Capture the cell that displays the provided text and extract its [x, y] central coordinate. 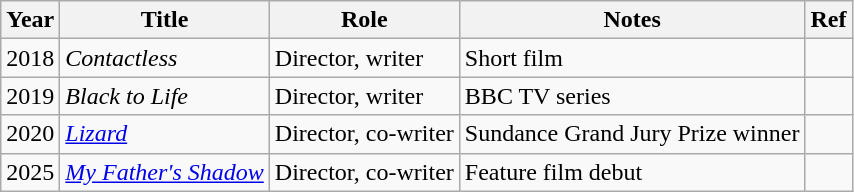
Ref [828, 20]
Notes [632, 20]
2025 [30, 172]
Lizard [165, 134]
BBC TV series [632, 96]
Title [165, 20]
Feature film debut [632, 172]
Sundance Grand Jury Prize winner [632, 134]
My Father's Shadow [165, 172]
Year [30, 20]
2018 [30, 58]
Contactless [165, 58]
Short film [632, 58]
2019 [30, 96]
Black to Life [165, 96]
2020 [30, 134]
Role [364, 20]
